Output the [X, Y] coordinate of the center of the cell containing the given text.  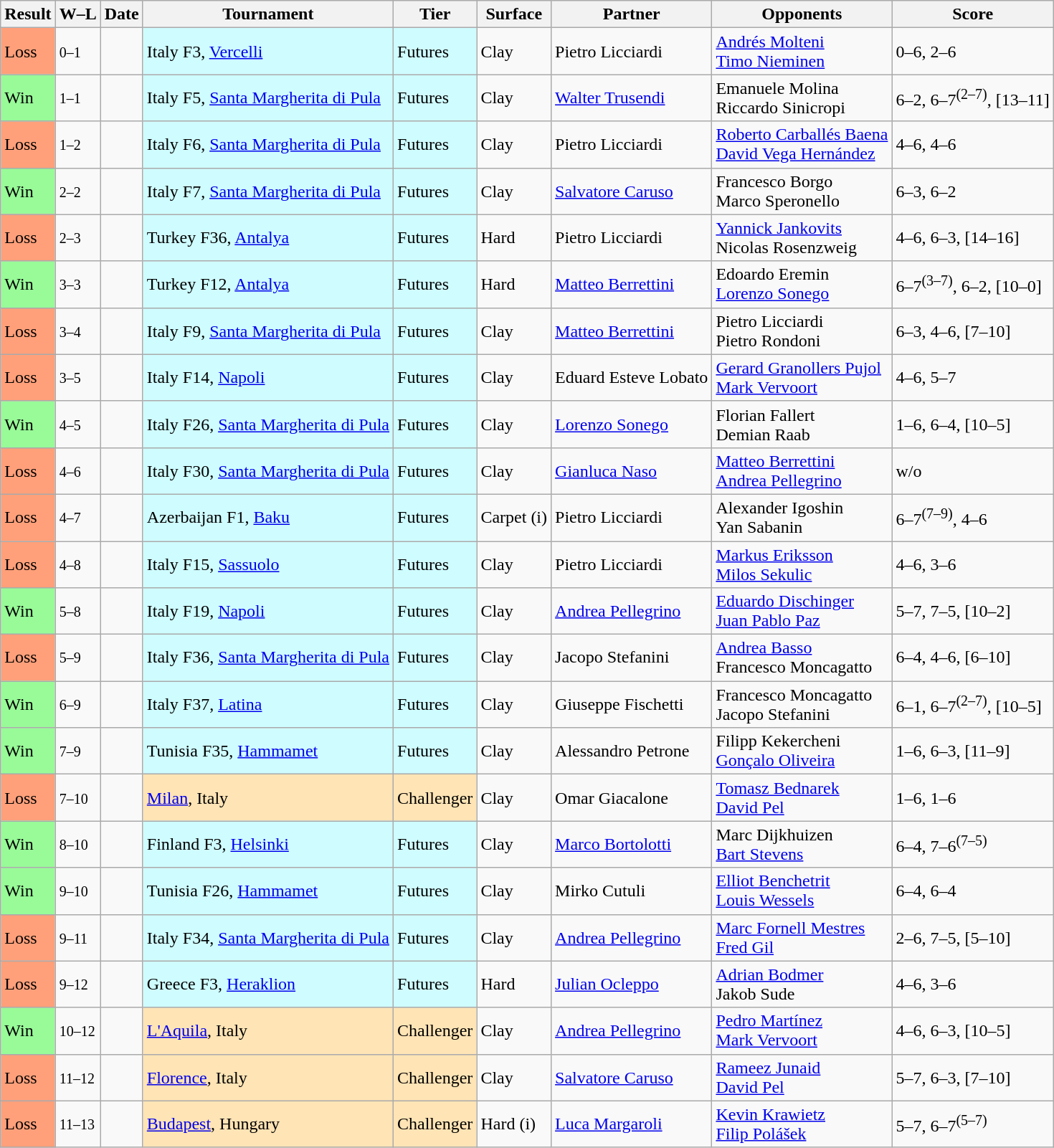
Hard (i) [514, 1124]
Italy F15, Sassuolo [268, 564]
Turkey F12, Antalya [268, 284]
Marco Bortolotti [632, 845]
Greece F3, Heraklion [268, 984]
1–6, 6–3, [11–9] [972, 751]
4–6, 6–3, [10–5] [972, 1031]
2–2 [77, 191]
Lorenzo Sonego [632, 424]
Carpet (i) [514, 518]
Budapest, Hungary [268, 1124]
6–3, 4–6, [7–10] [972, 331]
6–4, 4–6, [6–10] [972, 658]
9–10 [77, 891]
Italy F30, Santa Margherita di Pula [268, 470]
1–2 [77, 145]
Emanuele Molina Riccardo Sinicropi [802, 98]
8–10 [77, 845]
5–8 [77, 611]
7–9 [77, 751]
Turkey F36, Antalya [268, 238]
6–4, 6–4 [972, 891]
Marc Fornell Mestres Fred Gil [802, 938]
Markus Eriksson Milos Sekulic [802, 564]
Kevin Krawietz Filip Polášek [802, 1124]
3–4 [77, 331]
1–1 [77, 98]
Andrea Basso Francesco Moncagatto [802, 658]
3–5 [77, 377]
5–7, 6–3, [7–10] [972, 1077]
4–5 [77, 424]
L'Aquila, Italy [268, 1031]
Azerbaijan F1, Baku [268, 518]
4–7 [77, 518]
6–2, 6–7(2–7), [13–11] [972, 98]
Filipp Kekercheni Gonçalo Oliveira [802, 751]
Francesco Moncagatto Jacopo Stefanini [802, 704]
Mirko Cutuli [632, 891]
0–1 [77, 52]
Italy F34, Santa Margherita di Pula [268, 938]
4–6, 6–3, [14–16] [972, 238]
Adrian Bodmer Jakob Sude [802, 984]
11–12 [77, 1077]
Alessandro Petrone [632, 751]
9–11 [77, 938]
Italy F26, Santa Margherita di Pula [268, 424]
0–6, 2–6 [972, 52]
4–6, 4–6 [972, 145]
Walter Trusendi [632, 98]
Roberto Carballés Baena David Vega Hernández [802, 145]
Elliot Benchetrit Louis Wessels [802, 891]
Jacopo Stefanini [632, 658]
11–13 [77, 1124]
Yannick Jankovits Nicolas Rosenzweig [802, 238]
Italy F36, Santa Margherita di Pula [268, 658]
Tournament [268, 14]
Eduardo Dischinger Juan Pablo Paz [802, 611]
Francesco Borgo Marco Speronello [802, 191]
Rameez Junaid David Pel [802, 1077]
Tomasz Bednarek David Pel [802, 797]
Opponents [802, 14]
1–6, 1–6 [972, 797]
7–10 [77, 797]
Andrés Molteni Timo Nieminen [802, 52]
Alexander Igoshin Yan Sabanin [802, 518]
6–7(7–9), 4–6 [972, 518]
Score [972, 14]
6–4, 7–6(7–5) [972, 845]
Italy F9, Santa Margherita di Pula [268, 331]
2–3 [77, 238]
Milan, Italy [268, 797]
6–1, 6–7(2–7), [10–5] [972, 704]
Tier [435, 14]
Italy F7, Santa Margherita di Pula [268, 191]
5–7, 7–5, [10–2] [972, 611]
4–6, 5–7 [972, 377]
Eduard Esteve Lobato [632, 377]
Italy F37, Latina [268, 704]
Tunisia F35, Hammamet [268, 751]
Finland F3, Helsinki [268, 845]
Italy F14, Napoli [268, 377]
Florence, Italy [268, 1077]
Matteo Berrettini Andrea Pellegrino [802, 470]
Tunisia F26, Hammamet [268, 891]
5–7, 6–7(5–7) [972, 1124]
2–6, 7–5, [5–10] [972, 938]
Italy F3, Vercelli [268, 52]
Date [122, 14]
4–6 [77, 470]
Marc Dijkhuizen Bart Stevens [802, 845]
Surface [514, 14]
4–8 [77, 564]
Partner [632, 14]
6–9 [77, 704]
Edoardo Eremin Lorenzo Sonego [802, 284]
Gerard Granollers Pujol Mark Vervoort [802, 377]
w/o [972, 470]
Pedro Martínez Mark Vervoort [802, 1031]
Julian Ocleppo [632, 984]
Luca Margaroli [632, 1124]
Italy F5, Santa Margherita di Pula [268, 98]
5–9 [77, 658]
Gianluca Naso [632, 470]
6–3, 6–2 [972, 191]
Omar Giacalone [632, 797]
Result [28, 14]
3–3 [77, 284]
1–6, 6–4, [10–5] [972, 424]
6–7(3–7), 6–2, [10–0] [972, 284]
Italy F19, Napoli [268, 611]
Pietro Licciardi Pietro Rondoni [802, 331]
Italy F6, Santa Margherita di Pula [268, 145]
Giuseppe Fischetti [632, 704]
9–12 [77, 984]
W–L [77, 14]
Florian Fallert Demian Raab [802, 424]
10–12 [77, 1031]
